Detect which cell encompasses the target text, then output its [x, y] center coordinate. 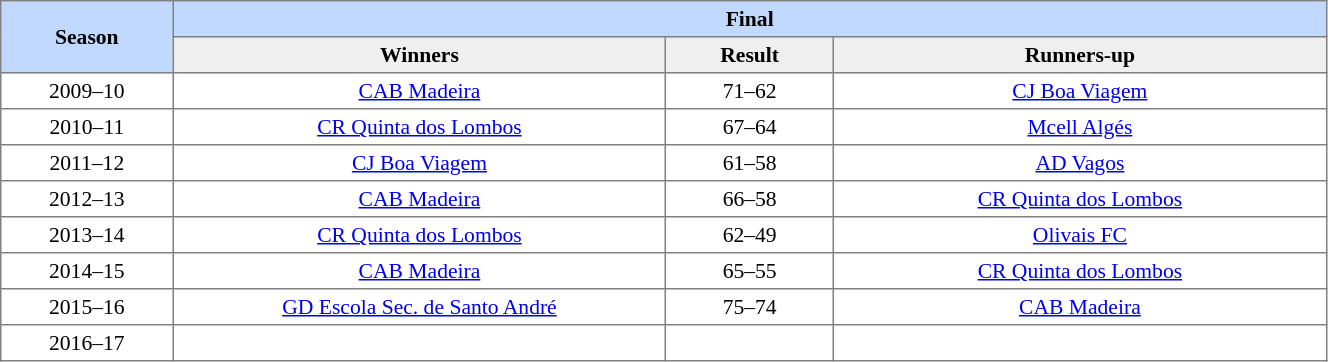
Mcell Algés [1080, 127]
Winners [420, 55]
75–74 [750, 307]
2010–11 [87, 127]
Result [750, 55]
62–49 [750, 235]
Final [750, 19]
2009–10 [87, 91]
2011–12 [87, 163]
2013–14 [87, 235]
GD Escola Sec. de Santo André [420, 307]
AD Vagos [1080, 163]
66–58 [750, 199]
Olivais FC [1080, 235]
67–64 [750, 127]
Season [87, 37]
Runners-up [1080, 55]
2012–13 [87, 199]
2015–16 [87, 307]
61–58 [750, 163]
2016–17 [87, 343]
71–62 [750, 91]
2014–15 [87, 271]
65–55 [750, 271]
